From the cell containing the given text, extract its center point as [X, Y] coordinate. 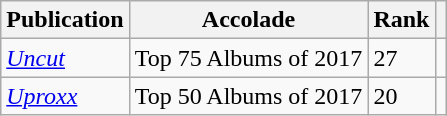
27 [402, 58]
Uncut [65, 58]
Uproxx [65, 96]
Rank [402, 20]
Top 50 Albums of 2017 [248, 96]
Top 75 Albums of 2017 [248, 58]
Accolade [248, 20]
20 [402, 96]
Publication [65, 20]
